For the text-containing cell, return its midpoint in [X, Y] coordinate format. 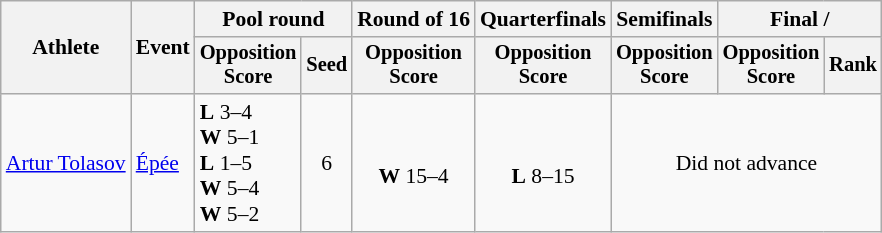
Final / [800, 19]
Seed [326, 66]
Épée [163, 163]
Artur Tolasov [66, 163]
6 [326, 163]
Pool round [274, 19]
Quarterfinals [543, 19]
W 15–4 [414, 163]
Rank [853, 66]
Semifinals [664, 19]
Athlete [66, 48]
L 8–15 [543, 163]
L 3–4 W 5–1 L 1–5 W 5–4 W 5–2 [248, 163]
Round of 16 [414, 19]
Did not advance [746, 163]
Event [163, 48]
